Identify which cell holds the provided text, then report its (X, Y) central coordinate. 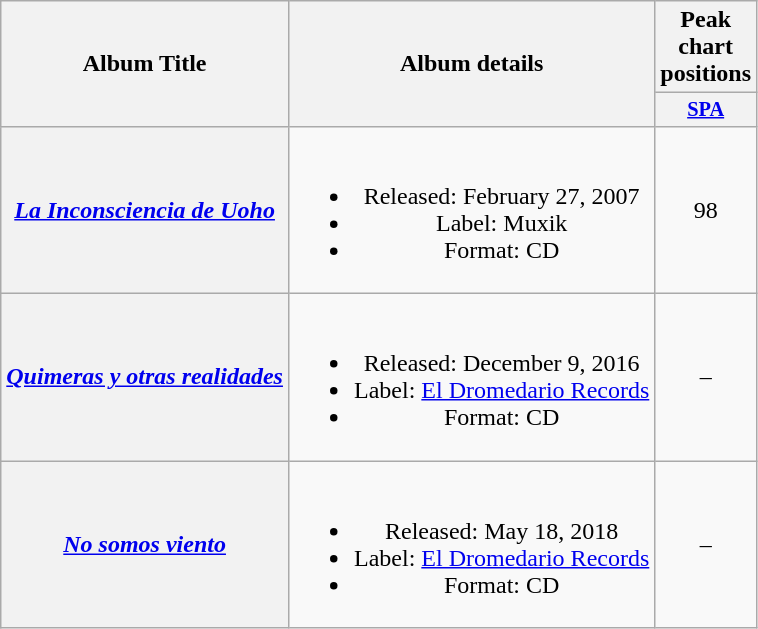
Album details (471, 64)
No somos viento (145, 544)
Album Title (145, 64)
Quimeras y otras realidades (145, 378)
Peak chart positions (706, 47)
SPA (706, 110)
98 (706, 210)
Released: February 27, 2007Label: MuxikFormat: CD (471, 210)
Released: May 18, 2018Label: El Dromedario RecordsFormat: CD (471, 544)
La Inconsciencia de Uoho (145, 210)
Released: December 9, 2016Label: El Dromedario RecordsFormat: CD (471, 378)
